Extract the (x, y) coordinate from the center of the cell holding the provided text.  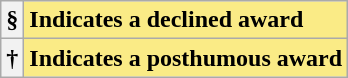
Indicates a declined award (186, 20)
Indicates a posthumous award (186, 58)
† (12, 58)
§ (12, 20)
